Provide the (X, Y) coordinate of the cell's center where the given text is located.  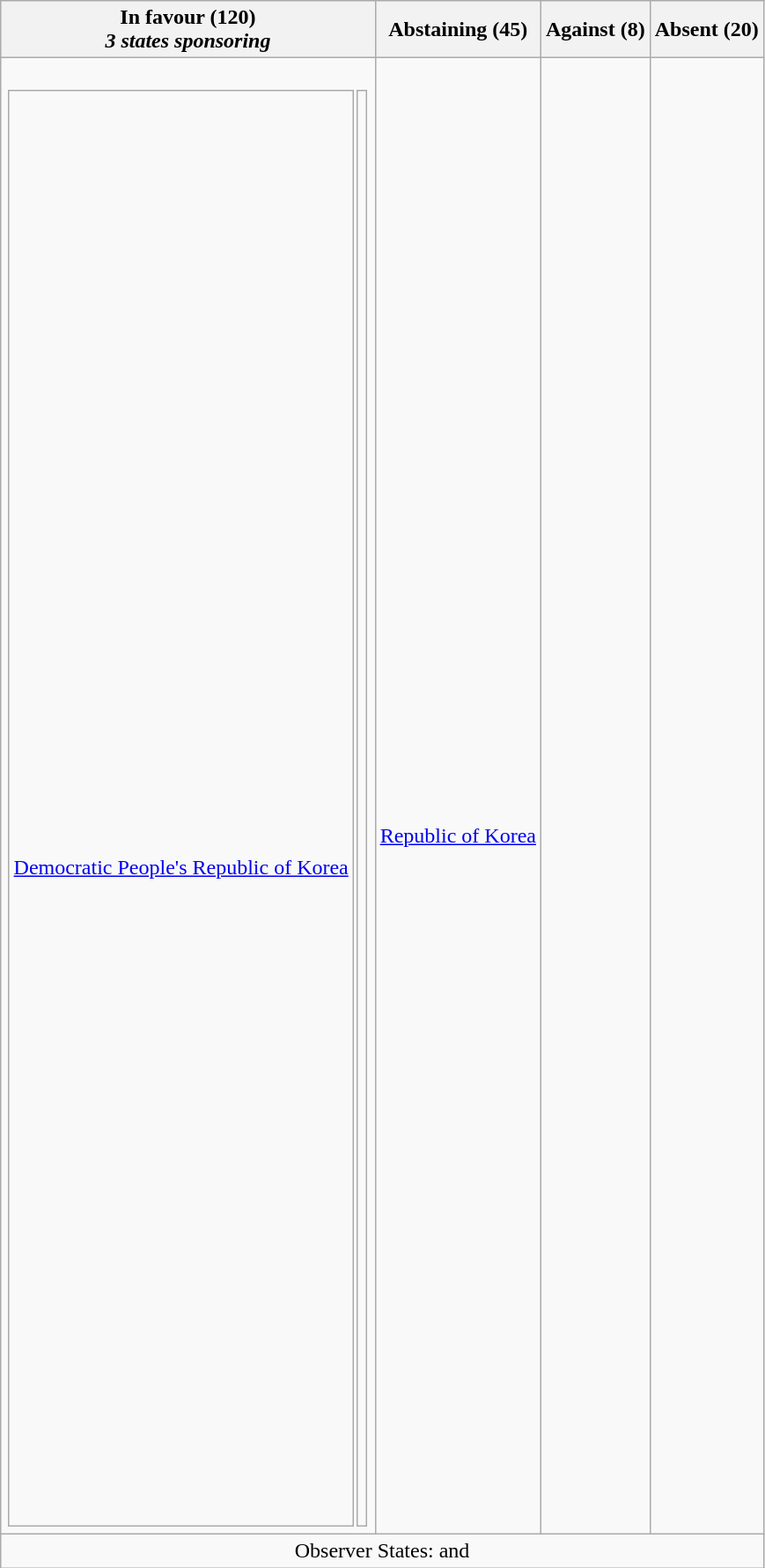
Against (8) (595, 30)
Republic of Korea (458, 796)
Observer States: and (382, 1550)
Abstaining (45) (458, 30)
Absent (20) (706, 30)
In favour (120)3 states sponsoring (188, 30)
